Extract the [x, y] coordinate from the center of the cell holding the provided text.  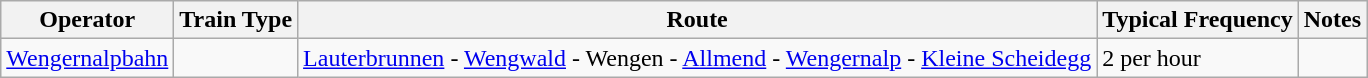
Typical Frequency [1198, 20]
2 per hour [1198, 58]
Operator [88, 20]
Notes [1332, 20]
Route [698, 20]
Lauterbrunnen - Wengwald - Wengen - Allmend - Wengernalp - Kleine Scheidegg [698, 58]
Wengernalpbahn [88, 58]
Train Type [236, 20]
